Return [X, Y] of the center of cell containing provided text 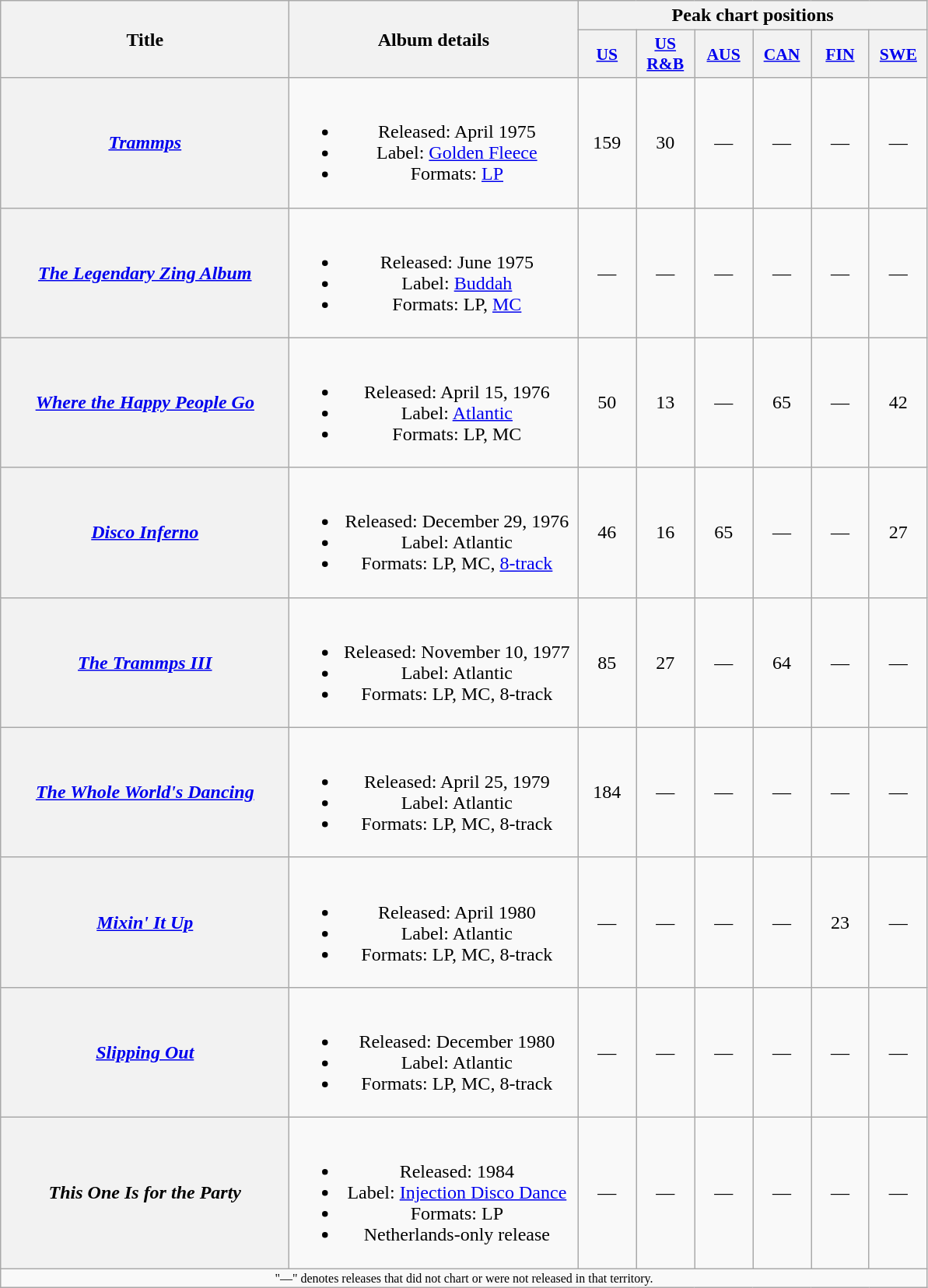
US [607, 54]
Released: November 10, 1977Label: AtlanticFormats: LP, MC, 8-track [434, 663]
Released: April 1975Label: Golden FleeceFormats: LP [434, 143]
US R&B [666, 54]
13 [666, 403]
Where the Happy People Go [145, 403]
Slipping Out [145, 1052]
Peak chart positions [753, 16]
Released: April 1980Label: AtlanticFormats: LP, MC, 8-track [434, 922]
FIN [840, 54]
30 [666, 143]
This One Is for the Party [145, 1192]
SWE [898, 54]
Trammps [145, 143]
AUS [723, 54]
184 [607, 792]
Album details [434, 39]
85 [607, 663]
46 [607, 532]
23 [840, 922]
The Whole World's Dancing [145, 792]
Title [145, 39]
The Trammps III [145, 663]
Mixin' It Up [145, 922]
Released: April 25, 1979Label: AtlanticFormats: LP, MC, 8-track [434, 792]
42 [898, 403]
Released: December 29, 1976Label: AtlanticFormats: LP, MC, 8-track [434, 532]
Released: April 15, 1976Label: AtlanticFormats: LP, MC [434, 403]
"—" denotes releases that did not chart or were not released in that territory. [464, 1277]
Released: 1984Label: Injection Disco DanceFormats: LPNetherlands-only release [434, 1192]
CAN [783, 54]
50 [607, 403]
159 [607, 143]
The Legendary Zing Album [145, 272]
Released: June 1975Label: BuddahFormats: LP, MC [434, 272]
Released: December 1980Label: AtlanticFormats: LP, MC, 8-track [434, 1052]
16 [666, 532]
Disco Inferno [145, 532]
64 [783, 663]
